Output the (x, y) coordinate of the center of the cell containing the given text.  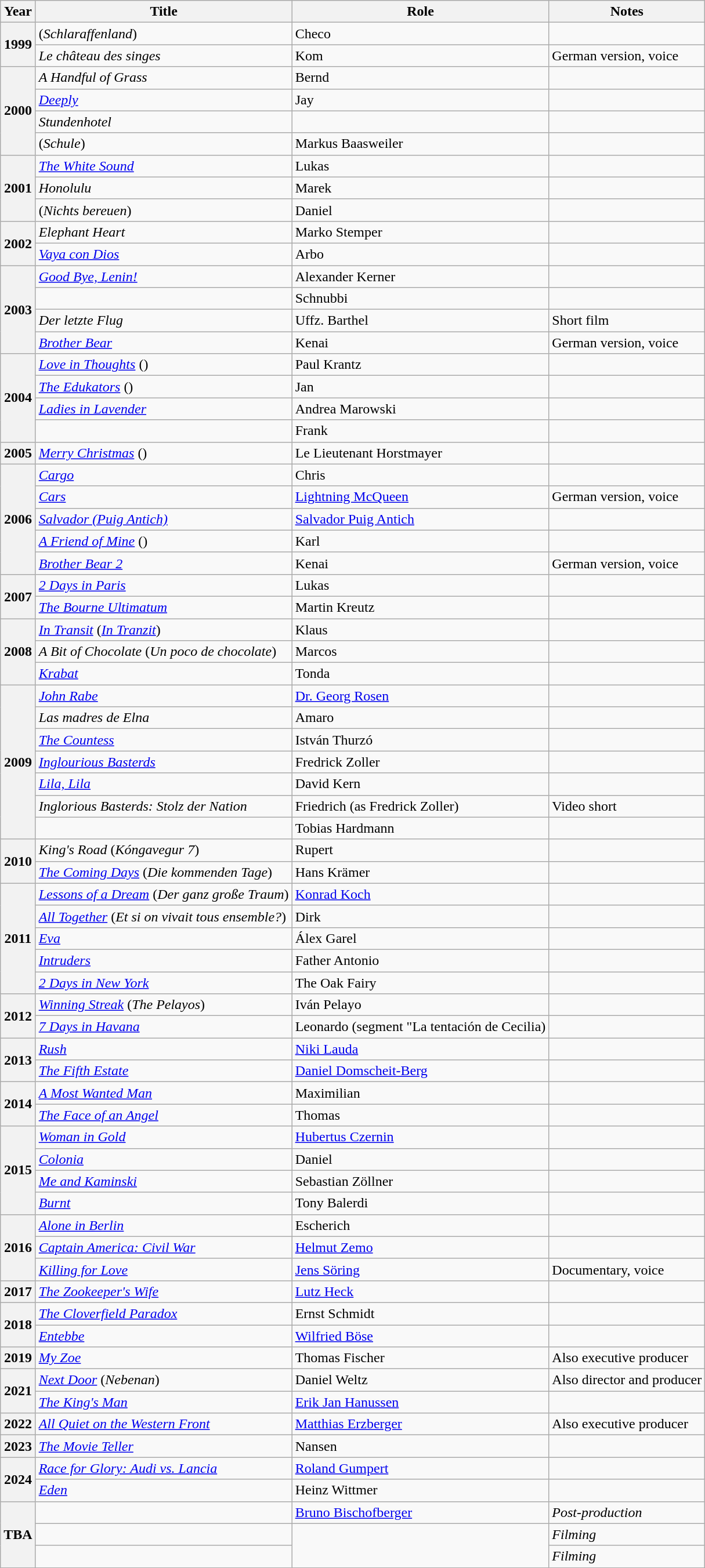
Brother Bear (164, 343)
(Schule) (164, 144)
2018 (18, 1324)
2003 (18, 310)
A Handful of Grass (164, 78)
The King's Man (164, 1402)
Elephant Heart (164, 232)
Roland Gumpert (420, 1468)
Iván Pelayo (420, 1005)
2023 (18, 1446)
1999 (18, 45)
Thomas Fischer (420, 1358)
Salvador Puig Antich (420, 519)
Ladies in Lavender (164, 409)
Kom (420, 56)
The Coming Days (Die kommenden Tage) (164, 872)
Deeply (164, 100)
Ernst Schmidt (420, 1313)
2008 (18, 651)
Eva (164, 938)
Der letzte Flug (164, 321)
Brother Bear 2 (164, 563)
The Face of an Angel (164, 1115)
Year (18, 12)
Cars (164, 497)
Alexander Kerner (420, 277)
2012 (18, 1016)
My Zoe (164, 1358)
Matthias Erzberger (420, 1424)
Winning Streak (The Pelayos) (164, 1005)
Bernd (420, 78)
2009 (18, 762)
Lessons of a Dream (Der ganz große Traum) (164, 894)
All Together (Et si on vivait tous ensemble?) (164, 916)
King's Road (Kóngavegur 7) (164, 850)
2004 (18, 398)
Love in Thoughts () (164, 365)
Alone in Berlin (164, 1225)
Krabat (164, 674)
Colonia (164, 1159)
2024 (18, 1479)
Also director and producer (627, 1380)
Honolulu (164, 188)
Tobias Hardmann (420, 828)
Markus Baasweiler (420, 144)
Fredrick Zoller (420, 762)
2013 (18, 1060)
Wilfried Böse (420, 1335)
Lila, Lila (164, 784)
Race for Glory: Audi vs. Lancia (164, 1468)
A Friend of Mine () (164, 541)
John Rabe (164, 696)
Marek (420, 188)
Notes (627, 12)
Maximilian (420, 1093)
The White Sound (164, 166)
Role (420, 12)
Video short (627, 806)
2019 (18, 1358)
Bruno Bischofberger (420, 1512)
Cargo (164, 475)
Next Door (Nebenan) (164, 1380)
David Kern (420, 784)
Rush (164, 1049)
Amaro (420, 718)
2010 (18, 861)
Thomas (420, 1115)
2011 (18, 938)
2016 (18, 1247)
A Most Wanted Man (164, 1093)
Killing for Love (164, 1269)
Vaya con Dios (164, 254)
Helmut Zemo (420, 1247)
Nansen (420, 1446)
Merry Christmas () (164, 453)
Klaus (420, 629)
2 Days in New York (164, 983)
Jens Söring (420, 1269)
Le Lieutenant Horstmayer (420, 453)
Niki Lauda (420, 1049)
2022 (18, 1424)
Martin Kreutz (420, 607)
2007 (18, 596)
2000 (18, 111)
Paul Krantz (420, 365)
Rupert (420, 850)
Hubertus Czernin (420, 1137)
Escherich (420, 1225)
The Oak Fairy (420, 983)
Captain America: Civil War (164, 1247)
The Edukators () (164, 387)
Uffz. Barthel (420, 321)
Lightning McQueen (420, 497)
Dr. Georg Rosen (420, 696)
Inglourious Basterds (164, 762)
The Cloverfield Paradox (164, 1313)
Me and Kaminski (164, 1181)
István Thurzó (420, 740)
7 Days in Havana (164, 1027)
Short film (627, 321)
2 Days in Paris (164, 585)
Entebbe (164, 1335)
Frank (420, 431)
2021 (18, 1391)
The Fifth Estate (164, 1071)
Father Antonio (420, 960)
A Bit of Chocolate (Un poco de chocolate) (164, 652)
Title (164, 12)
The Countess (164, 740)
(Nichts bereuen) (164, 210)
Checo (420, 34)
Arbo (420, 254)
Good Bye, Lenin! (164, 277)
Heinz Wittmer (420, 1490)
2002 (18, 243)
The Zookeeper's Wife (164, 1291)
Friedrich (as Fredrick Zoller) (420, 806)
Jay (420, 100)
Daniel Domscheit-Berg (420, 1071)
Tonda (420, 674)
Leonardo (segment "La tentación de Cecilia) (420, 1027)
Sebastian Zöllner (420, 1181)
2014 (18, 1104)
All Quiet on the Western Front (164, 1424)
Eden (164, 1490)
Marcos (420, 652)
Las madres de Elna (164, 718)
Hans Krämer (420, 872)
Karl (420, 541)
Álex Garel (420, 938)
2017 (18, 1291)
2005 (18, 453)
2015 (18, 1170)
Andrea Marowski (420, 409)
2001 (18, 188)
Documentary, voice (627, 1269)
Woman in Gold (164, 1137)
Marko Stemper (420, 232)
Le château des singes (164, 56)
Burnt (164, 1203)
Stundenhotel (164, 122)
Post-production (627, 1512)
Chris (420, 475)
Jan (420, 387)
Dirk (420, 916)
(Schlaraffenland) (164, 34)
2006 (18, 519)
Inglorious Basterds: Stolz der Nation (164, 806)
Schnubbi (420, 299)
Salvador (Puig Antich) (164, 519)
The Movie Teller (164, 1446)
The Bourne Ultimatum (164, 607)
Lutz Heck (420, 1291)
Erik Jan Hanussen (420, 1402)
Daniel Weltz (420, 1380)
Intruders (164, 960)
Tony Balerdi (420, 1203)
TBA (18, 1534)
Konrad Koch (420, 894)
In Transit (In Tranzit) (164, 629)
